Search for the cell housing the specified text and yield its (X, Y) center coordinate. 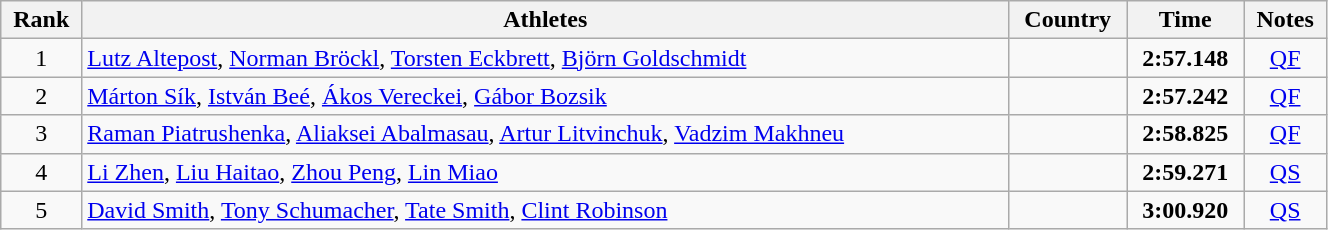
1 (42, 58)
David Smith, Tony Schumacher, Tate Smith, Clint Robinson (546, 210)
3:00.920 (1186, 210)
Country (1068, 20)
5 (42, 210)
Li Zhen, Liu Haitao, Zhou Peng, Lin Miao (546, 172)
Raman Piatrushenka, Aliaksei Abalmasau, Artur Litvinchuk, Vadzim Makhneu (546, 134)
Athletes (546, 20)
2:57.242 (1186, 96)
Time (1186, 20)
Márton Sík, István Beé, Ákos Vereckei, Gábor Bozsik (546, 96)
Notes (1286, 20)
2:58.825 (1186, 134)
4 (42, 172)
Rank (42, 20)
2 (42, 96)
2:57.148 (1186, 58)
3 (42, 134)
2:59.271 (1186, 172)
Lutz Altepost, Norman Bröckl, Torsten Eckbrett, Björn Goldschmidt (546, 58)
